Provide the [X, Y] coordinate of the cell's center where the given text is located.  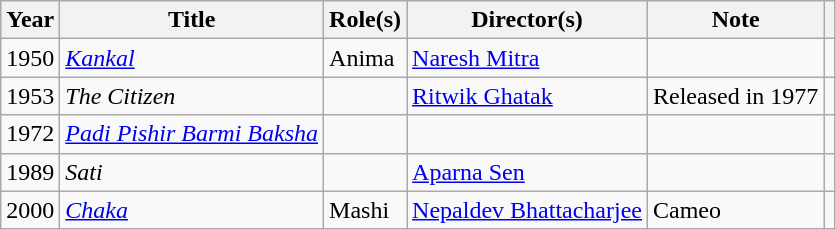
Sati [192, 172]
Anima [366, 58]
Mashi [366, 210]
Nepaldev Bhattacharjee [528, 210]
Ritwik Ghatak [528, 96]
1972 [30, 134]
1953 [30, 96]
Kankal [192, 58]
Cameo [736, 210]
1989 [30, 172]
2000 [30, 210]
Padi Pishir Barmi Baksha [192, 134]
Note [736, 20]
Title [192, 20]
Director(s) [528, 20]
Year [30, 20]
1950 [30, 58]
Naresh Mitra [528, 58]
Chaka [192, 210]
Role(s) [366, 20]
Aparna Sen [528, 172]
Released in 1977 [736, 96]
The Citizen [192, 96]
